Identify which cell holds the provided text, then report its [x, y] central coordinate. 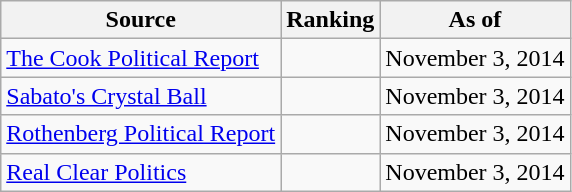
As of [475, 20]
Sabato's Crystal Ball [141, 96]
Real Clear Politics [141, 172]
Source [141, 20]
The Cook Political Report [141, 58]
Rothenberg Political Report [141, 134]
Ranking [330, 20]
